Pinpoint the cell where the given text exists, returning its [X, Y] midpoint coordinate. 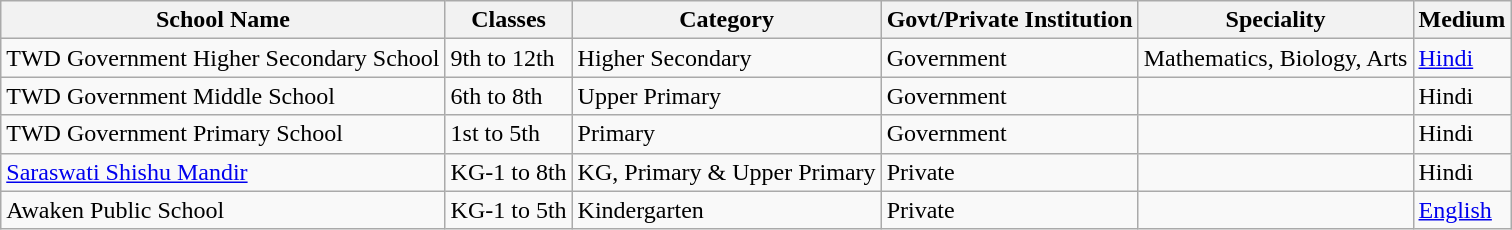
Saraswati Shishu Mandir [223, 172]
Primary [726, 134]
TWD Government Higher Secondary School [223, 58]
Mathematics, Biology, Arts [1276, 58]
Category [726, 20]
6th to 8th [508, 96]
Higher Secondary [726, 58]
School Name [223, 20]
TWD Government Primary School [223, 134]
9th to 12th [508, 58]
Speciality [1276, 20]
KG, Primary & Upper Primary [726, 172]
Upper Primary [726, 96]
Classes [508, 20]
TWD Government Middle School [223, 96]
Kindergarten [726, 210]
KG-1 to 8th [508, 172]
English [1462, 210]
1st to 5th [508, 134]
Awaken Public School [223, 210]
Medium [1462, 20]
Govt/Private Institution [1010, 20]
KG-1 to 5th [508, 210]
